Extract the [x, y] coordinate from the center of the cell holding the provided text.  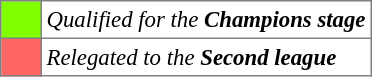
Relegated to the Second league [206, 57]
Qualified for the Champions stage [206, 20]
